Detect which cell encompasses the target text, then output its (x, y) center coordinate. 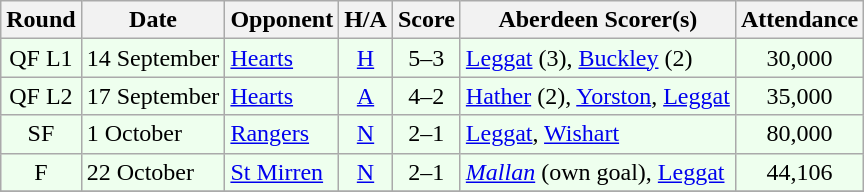
Rangers (282, 134)
Round (41, 20)
Mallan (own goal), Leggat (598, 172)
Opponent (282, 20)
QF L1 (41, 58)
Attendance (799, 20)
1 October (153, 134)
30,000 (799, 58)
80,000 (799, 134)
22 October (153, 172)
Leggat, Wishart (598, 134)
Leggat (3), Buckley (2) (598, 58)
Aberdeen Scorer(s) (598, 20)
F (41, 172)
17 September (153, 96)
44,106 (799, 172)
5–3 (426, 58)
Score (426, 20)
QF L2 (41, 96)
4–2 (426, 96)
SF (41, 134)
Hather (2), Yorston, Leggat (598, 96)
14 September (153, 58)
H/A (366, 20)
A (366, 96)
H (366, 58)
35,000 (799, 96)
St Mirren (282, 172)
Date (153, 20)
